Extract the [x, y] coordinate from the center of the cell holding the provided text.  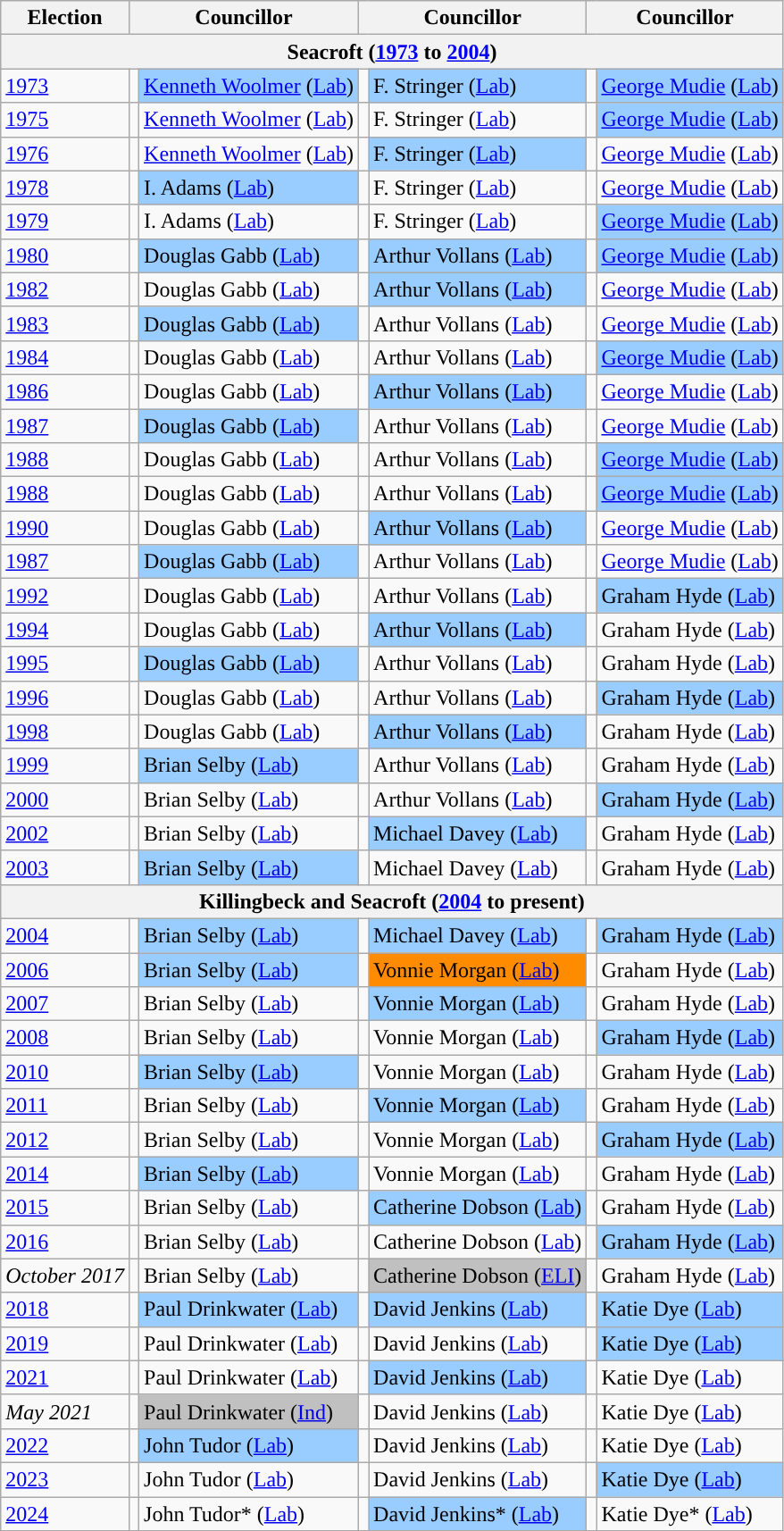
1986 [65, 391]
2019 [65, 1343]
2022 [65, 1445]
1994 [65, 630]
2021 [65, 1377]
October 2017 [65, 1276]
1990 [65, 528]
1980 [65, 255]
2010 [65, 1072]
1995 [65, 664]
Paul Drinkwater (Ind) [249, 1411]
1999 [65, 765]
1976 [65, 154]
2011 [65, 1106]
1978 [65, 188]
2004 [65, 935]
1984 [65, 357]
1996 [65, 698]
Election [65, 18]
1992 [65, 596]
2015 [65, 1208]
May 2021 [65, 1411]
Katie Dye* (Lab) [689, 1514]
1973 [65, 86]
2008 [65, 1038]
2002 [65, 833]
2006 [65, 969]
1998 [65, 732]
2012 [65, 1140]
2018 [65, 1309]
Catherine Dobson (ELI) [478, 1276]
2016 [65, 1242]
John Tudor* (Lab) [249, 1514]
2023 [65, 1479]
2024 [65, 1514]
2003 [65, 867]
Killingbeck and Seacroft (2004 to present) [392, 901]
Seacroft (1973 to 2004) [392, 52]
2000 [65, 799]
1982 [65, 289]
2014 [65, 1174]
1975 [65, 120]
David Jenkins* (Lab) [478, 1514]
1979 [65, 222]
2007 [65, 1004]
1983 [65, 323]
